Pinpoint the cell where the given text exists, returning its (X, Y) midpoint coordinate. 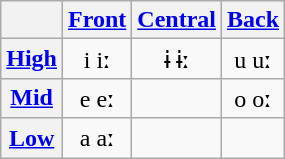
e eː (98, 98)
Back (254, 20)
a aː (98, 138)
ɨ ɨː (177, 59)
Mid (32, 98)
Front (98, 20)
i iː (98, 59)
Low (32, 138)
High (32, 59)
o oː (254, 98)
u uː (254, 59)
Central (177, 20)
